Locate the cell with the specified text and output its [x, y] center coordinate. 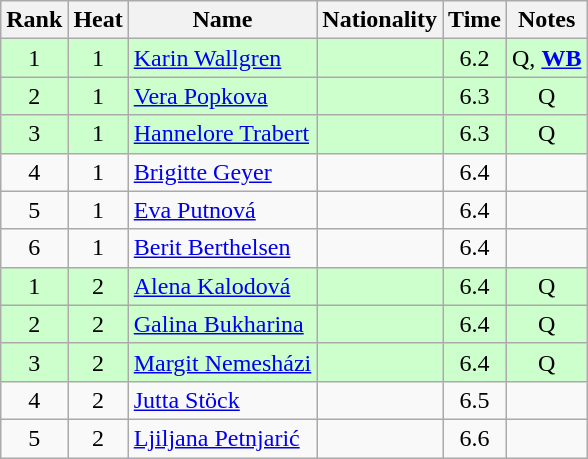
Vera Popkova [222, 96]
Hannelore Trabert [222, 134]
6.5 [475, 400]
6.2 [475, 58]
Rank [34, 20]
Eva Putnová [222, 210]
Alena Kalodová [222, 286]
Nationality [380, 20]
Notes [547, 20]
Heat [98, 20]
Karin Wallgren [222, 58]
6.6 [475, 438]
Galina Bukharina [222, 324]
Jutta Stöck [222, 400]
Ljiljana Petnjarić [222, 438]
Margit Nemesházi [222, 362]
Time [475, 20]
6 [34, 248]
Name [222, 20]
Berit Berthelsen [222, 248]
Q, WB [547, 58]
Brigitte Geyer [222, 172]
